Pinpoint the cell where the given text exists, returning its [x, y] midpoint coordinate. 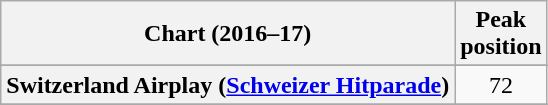
Peak position [501, 34]
Chart (2016–17) [228, 34]
Switzerland Airplay (Schweizer Hitparade) [228, 85]
72 [501, 85]
